Pinpoint the cell where the given text exists, returning its (x, y) midpoint coordinate. 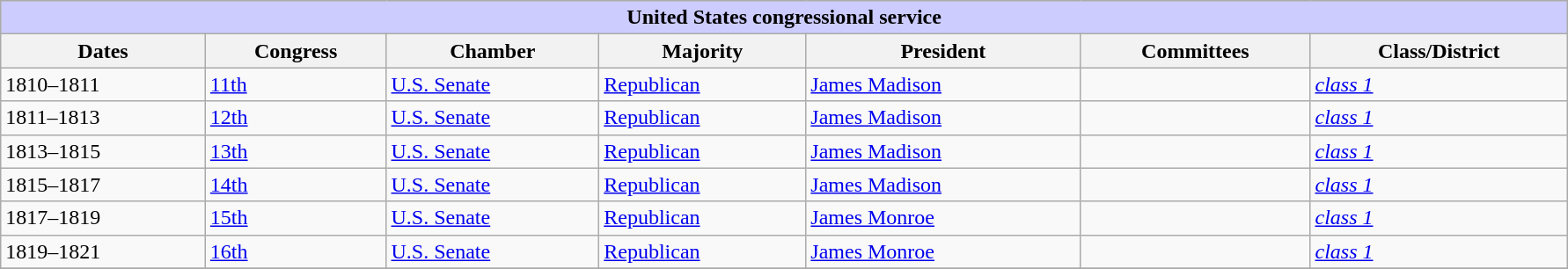
1817–1819 (104, 218)
12th (296, 118)
Dates (104, 51)
1813–1815 (104, 151)
Class/District (1440, 51)
14th (296, 185)
Congress (296, 51)
United States congressional service (785, 18)
16th (296, 251)
Chamber (493, 51)
1819–1821 (104, 251)
Committees (1195, 51)
15th (296, 218)
1815–1817 (104, 185)
11th (296, 84)
President (943, 51)
Majority (702, 51)
1810–1811 (104, 84)
1811–1813 (104, 118)
13th (296, 151)
